Search for the cell housing the specified text and yield its (x, y) center coordinate. 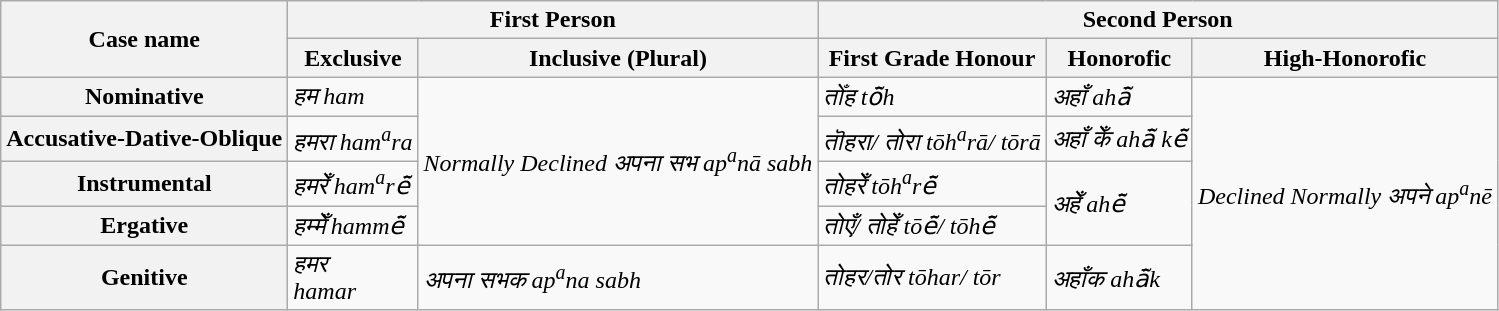
Exclusive (353, 58)
Genitive (144, 278)
अहेँ ahē̃ (1119, 203)
अहाँ ahā̃ (1119, 97)
तोहर/तोर tōhar/ tōr (932, 278)
हमरेँ hamarē̃ (353, 184)
Declined Normally अपने apanē (1344, 194)
Case name (144, 39)
First Person (553, 20)
Instrumental (144, 184)
First Grade Honour (932, 58)
हमरhamar (353, 278)
Normally Declined अपना सभ apanā sabh (618, 161)
High-Honorofic (1344, 58)
Inclusive (Plural) (618, 58)
तोहरेँ tōharē̃ (932, 184)
Nominative (144, 97)
अहाँक ahā̃k (1119, 278)
Honorofic (1119, 58)
अहाँ केँ ahā̃ kē̃ (1119, 138)
हम ham (353, 97)
Second Person (1158, 20)
तोएँ/ तोहेँ tōē̃/ tōhē̃ (932, 226)
Ergative (144, 226)
अपना सभक apana sabh (618, 278)
तॊहरा/ तोरा tōharā/ tōrā (932, 138)
Accusative-Dative-Oblique (144, 138)
तोँह tō̃h (932, 97)
हमरा hamara (353, 138)
हम्मेँ hammē̃ (353, 226)
